Detect which cell encompasses the target text, then output its (x, y) center coordinate. 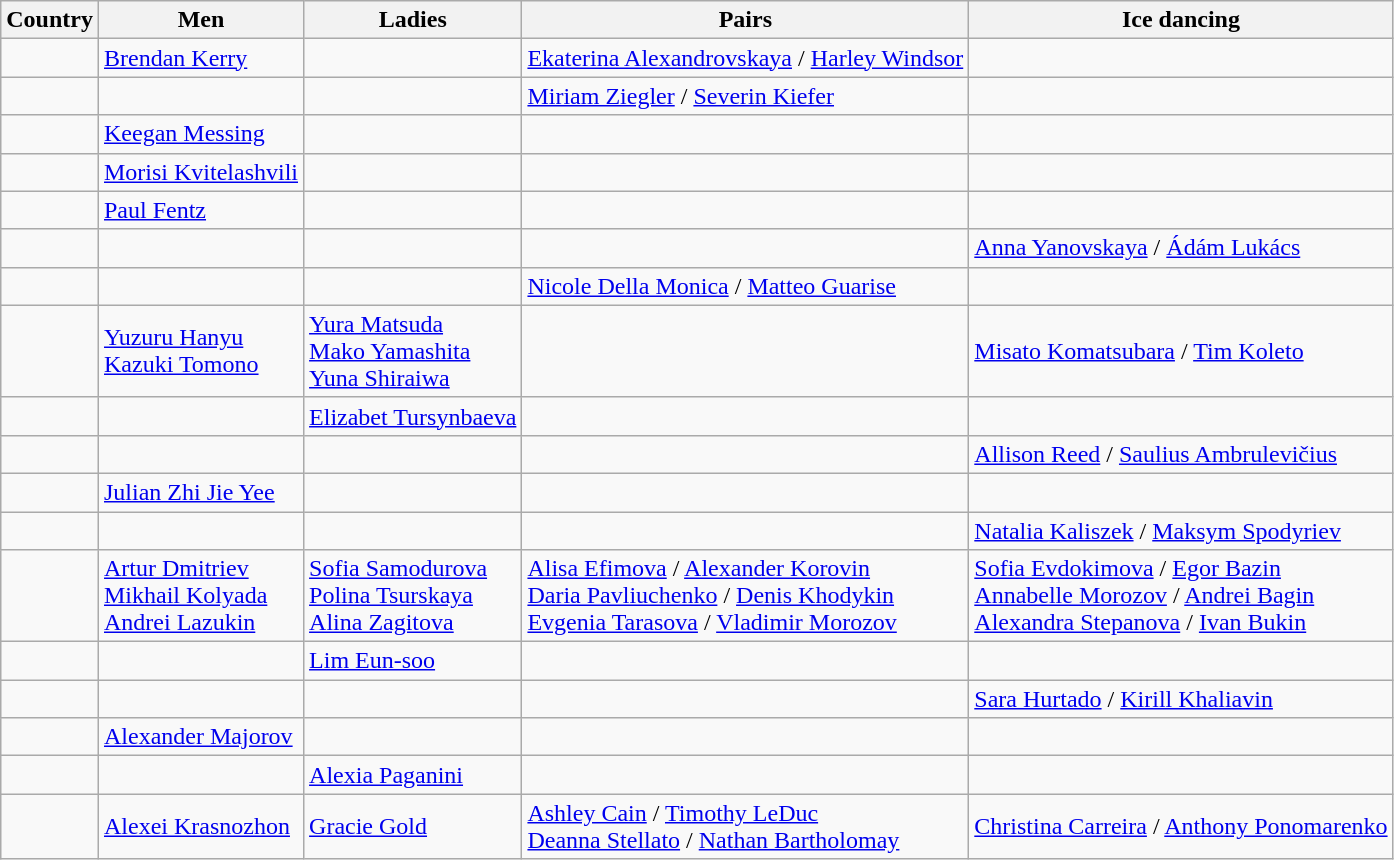
Alisa Efimova / Alexander Korovin Daria Pavliuchenko / Denis Khodykin Evgenia Tarasova / Vladimir Morozov (746, 596)
Nicole Della Monica / Matteo Guarise (746, 286)
Miriam Ziegler / Severin Kiefer (746, 96)
Morisi Kvitelashvili (200, 172)
Julian Zhi Jie Yee (200, 492)
Yura Matsuda Mako Yamashita Yuna Shiraiwa (413, 351)
Country (50, 20)
Allison Reed / Saulius Ambrulevičius (1181, 454)
Sara Hurtado / Kirill Khaliavin (1181, 699)
Natalia Kaliszek / Maksym Spodyriev (1181, 531)
Brendan Kerry (200, 58)
Yuzuru Hanyu Kazuki Tomono (200, 351)
Sofia Evdokimova / Egor Bazin Annabelle Morozov / Andrei Bagin Alexandra Stepanova / Ivan Bukin (1181, 596)
Keegan Messing (200, 134)
Gracie Gold (413, 826)
Pairs (746, 20)
Ladies (413, 20)
Alexia Paganini (413, 775)
Ashley Cain / Timothy LeDuc Deanna Stellato / Nathan Bartholomay (746, 826)
Anna Yanovskaya / Ádám Lukács (1181, 248)
Paul Fentz (200, 210)
Christina Carreira / Anthony Ponomarenko (1181, 826)
Alexei Krasnozhon (200, 826)
Sofia Samodurova Polina Tsurskaya Alina Zagitova (413, 596)
Ekaterina Alexandrovskaya / Harley Windsor (746, 58)
Men (200, 20)
Alexander Majorov (200, 737)
Ice dancing (1181, 20)
Lim Eun-soo (413, 661)
Elizabet Tursynbaeva (413, 416)
Artur Dmitriev Mikhail Kolyada Andrei Lazukin (200, 596)
Misato Komatsubara / Tim Koleto (1181, 351)
